Provide the (X, Y) coordinate of the cell's center where the given text is located.  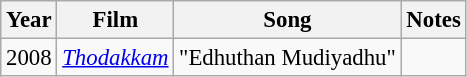
Year (29, 20)
Film (116, 20)
Thodakkam (116, 58)
2008 (29, 58)
"Edhuthan Mudiyadhu" (288, 58)
Notes (434, 20)
Song (288, 20)
